Output the (x, y) coordinate of the center of the cell containing the given text.  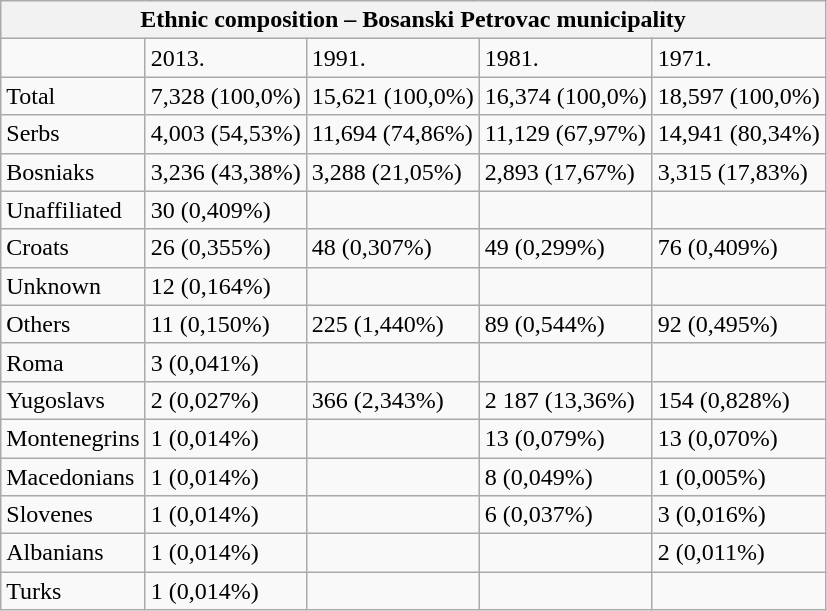
2013. (226, 58)
11,129 (67,97%) (566, 134)
3,236 (43,38%) (226, 172)
14,941 (80,34%) (738, 134)
3,288 (21,05%) (392, 172)
4,003 (54,53%) (226, 134)
18,597 (100,0%) (738, 96)
2 (0,027%) (226, 400)
2 (0,011%) (738, 553)
7,328 (100,0%) (226, 96)
Yugoslavs (73, 400)
225 (1,440%) (392, 324)
92 (0,495%) (738, 324)
2,893 (17,67%) (566, 172)
1971. (738, 58)
13 (0,070%) (738, 438)
49 (0,299%) (566, 248)
Ethnic composition – Bosanski Petrovac municipality (414, 20)
11 (0,150%) (226, 324)
Croats (73, 248)
1991. (392, 58)
Slovenes (73, 515)
26 (0,355%) (226, 248)
Albanians (73, 553)
15,621 (100,0%) (392, 96)
3 (0,041%) (226, 362)
89 (0,544%) (566, 324)
6 (0,037%) (566, 515)
1981. (566, 58)
Macedonians (73, 477)
16,374 (100,0%) (566, 96)
Total (73, 96)
Others (73, 324)
48 (0,307%) (392, 248)
11,694 (74,86%) (392, 134)
1 (0,005%) (738, 477)
8 (0,049%) (566, 477)
Turks (73, 591)
76 (0,409%) (738, 248)
12 (0,164%) (226, 286)
2 187 (13,36%) (566, 400)
Roma (73, 362)
Montenegrins (73, 438)
3,315 (17,83%) (738, 172)
366 (2,343%) (392, 400)
13 (0,079%) (566, 438)
Unknown (73, 286)
Unaffiliated (73, 210)
Serbs (73, 134)
Bosniaks (73, 172)
30 (0,409%) (226, 210)
154 (0,828%) (738, 400)
3 (0,016%) (738, 515)
